For the text-containing cell, return its midpoint in (X, Y) coordinate format. 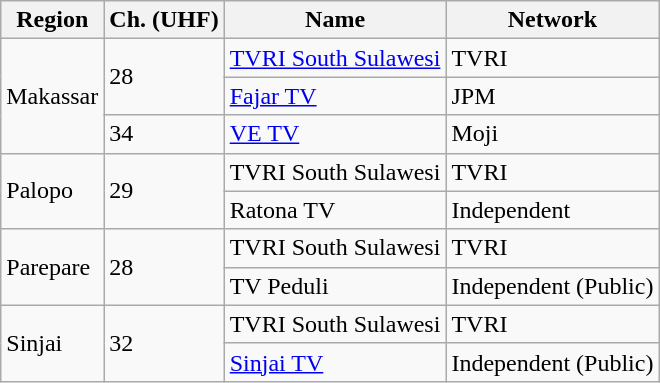
JPM (552, 96)
Makassar (52, 96)
29 (164, 191)
Network (552, 20)
Palopo (52, 191)
34 (164, 134)
Region (52, 20)
Moji (552, 134)
VE TV (335, 134)
Sinjai (52, 343)
Sinjai TV (335, 362)
Fajar TV (335, 96)
Name (335, 20)
Ratona TV (335, 210)
Ch. (UHF) (164, 20)
Independent (552, 210)
Parepare (52, 267)
32 (164, 343)
TV Peduli (335, 286)
